Extract the [x, y] coordinate from the center of the cell holding the provided text.  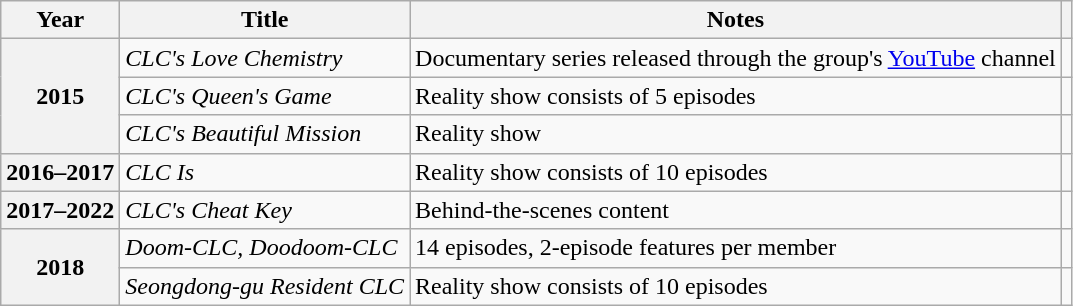
Seongdong-gu Resident CLC [265, 286]
Doom-CLC, Doodoom-CLC [265, 248]
Title [265, 20]
CLC's Love Chemistry [265, 58]
14 episodes, 2-episode features per member [736, 248]
2018 [60, 267]
CLC's Queen's Game [265, 96]
2015 [60, 96]
CLC Is [265, 172]
2017–2022 [60, 210]
Documentary series released through the group's YouTube channel [736, 58]
Reality show [736, 134]
Notes [736, 20]
CLC's Cheat Key [265, 210]
CLC's Beautiful Mission [265, 134]
Behind-the-scenes content [736, 210]
2016–2017 [60, 172]
Year [60, 20]
Reality show consists of 5 episodes [736, 96]
